Pinpoint the cell where the given text exists, returning its [x, y] midpoint coordinate. 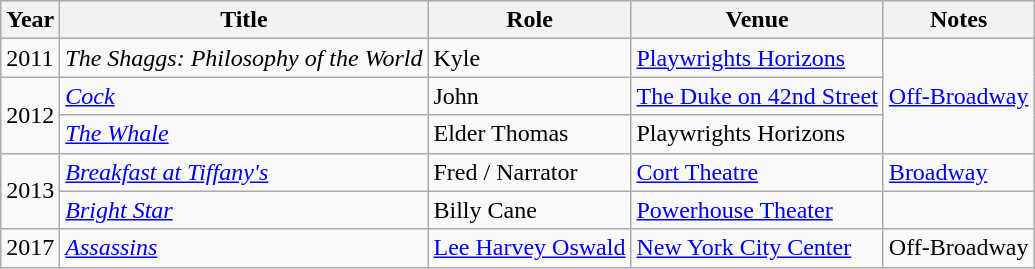
Breakfast at Tiffany's [244, 172]
Powerhouse Theater [757, 210]
Title [244, 20]
Elder Thomas [530, 134]
New York City Center [757, 248]
The Shaggs: Philosophy of the World [244, 58]
Kyle [530, 58]
John [530, 96]
2013 [30, 191]
The Whale [244, 134]
Fred / Narrator [530, 172]
Bright Star [244, 210]
Cock [244, 96]
Assassins [244, 248]
2017 [30, 248]
Role [530, 20]
2011 [30, 58]
Venue [757, 20]
2012 [30, 115]
Lee Harvey Oswald [530, 248]
Broadway [958, 172]
Year [30, 20]
Notes [958, 20]
Billy Cane [530, 210]
Cort Theatre [757, 172]
The Duke on 42nd Street [757, 96]
